Search for the cell housing the specified text and yield its [x, y] center coordinate. 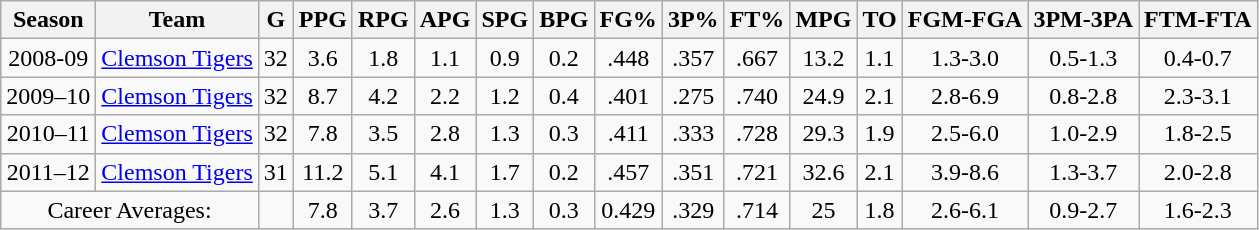
0.8-2.8 [1084, 96]
FGM-FGA [965, 20]
G [276, 20]
2008-09 [48, 58]
11.2 [322, 172]
.329 [693, 210]
.721 [757, 172]
SPG [505, 20]
1.6-2.3 [1198, 210]
1.0-2.9 [1084, 134]
2.0-2.8 [1198, 172]
2.2 [445, 96]
0.9 [505, 58]
Season [48, 20]
0.5-1.3 [1084, 58]
RPG [383, 20]
.411 [628, 134]
FT% [757, 20]
3.9-8.6 [965, 172]
32.6 [824, 172]
2.5-6.0 [965, 134]
.457 [628, 172]
MPG [824, 20]
3PM-3PA [1084, 20]
.275 [693, 96]
.728 [757, 134]
.401 [628, 96]
Career Averages: [130, 210]
13.2 [824, 58]
8.7 [322, 96]
1.2 [505, 96]
APG [445, 20]
4.1 [445, 172]
0.9-2.7 [1084, 210]
24.9 [824, 96]
.351 [693, 172]
3.7 [383, 210]
2.6 [445, 210]
4.2 [383, 96]
2009–10 [48, 96]
2.8-6.9 [965, 96]
.714 [757, 210]
25 [824, 210]
1.8-2.5 [1198, 134]
BPG [564, 20]
Team [177, 20]
3.6 [322, 58]
2010–11 [48, 134]
29.3 [824, 134]
FG% [628, 20]
.740 [757, 96]
TO [880, 20]
5.1 [383, 172]
.448 [628, 58]
3.5 [383, 134]
2.6-6.1 [965, 210]
FTM-FTA [1198, 20]
1.3-3.7 [1084, 172]
3P% [693, 20]
0.4 [564, 96]
2011–12 [48, 172]
1.3-3.0 [965, 58]
.357 [693, 58]
0.429 [628, 210]
1.9 [880, 134]
.333 [693, 134]
.667 [757, 58]
2.8 [445, 134]
1.7 [505, 172]
31 [276, 172]
2.3-3.1 [1198, 96]
PPG [322, 20]
0.4-0.7 [1198, 58]
